Output the (x, y) coordinate of the center of the cell containing the given text.  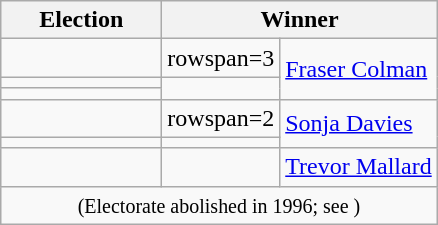
Winner (300, 20)
Election (82, 20)
(Electorate abolished in 1996; see ) (219, 205)
rowspan=2 (221, 118)
Fraser Colman (359, 69)
Sonja Davies (359, 124)
Trevor Mallard (359, 167)
rowspan=3 (221, 58)
